Capture the cell that displays the provided text and extract its [x, y] central coordinate. 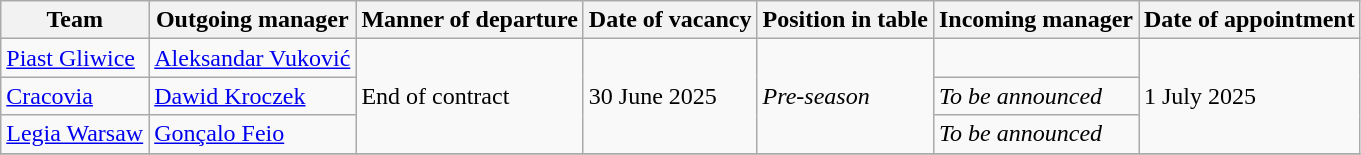
Team [75, 20]
Legia Warsaw [75, 134]
Cracovia [75, 96]
Outgoing manager [252, 20]
Aleksandar Vuković [252, 58]
1 July 2025 [1249, 96]
Manner of departure [470, 20]
Incoming manager [1036, 20]
Position in table [845, 20]
Date of vacancy [670, 20]
Gonçalo Feio [252, 134]
Dawid Kroczek [252, 96]
Pre-season [845, 96]
Piast Gliwice [75, 58]
30 June 2025 [670, 96]
Date of appointment [1249, 20]
End of contract [470, 96]
